Pinpoint the cell where the given text exists, returning its (X, Y) midpoint coordinate. 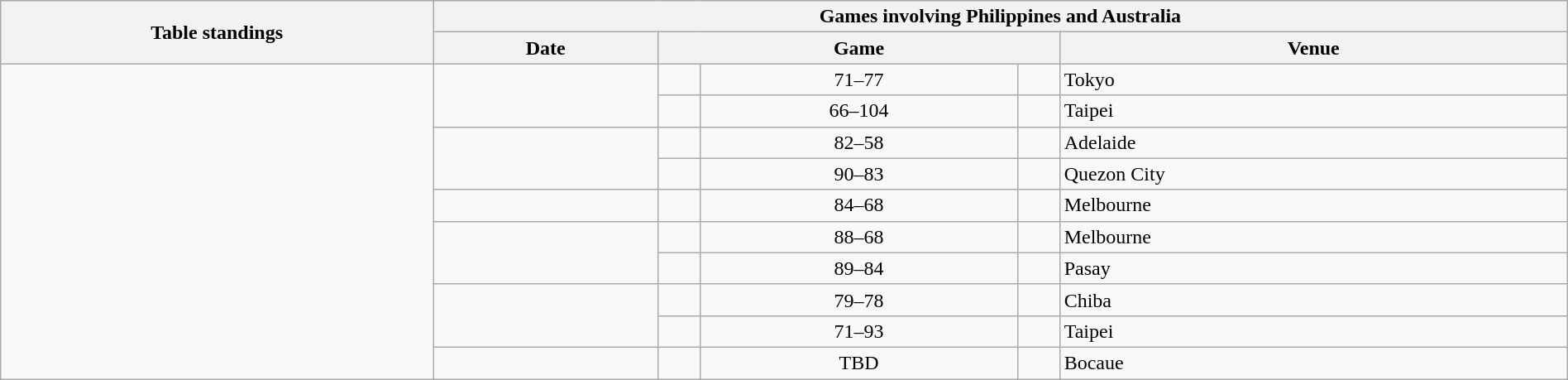
Date (546, 48)
Quezon City (1313, 174)
TBD (858, 363)
Table standings (217, 32)
66–104 (858, 111)
71–77 (858, 79)
90–83 (858, 174)
Games involving Philippines and Australia (1001, 17)
Game (858, 48)
Bocaue (1313, 363)
Chiba (1313, 300)
79–78 (858, 300)
84–68 (858, 205)
82–58 (858, 142)
Pasay (1313, 268)
88–68 (858, 237)
Venue (1313, 48)
89–84 (858, 268)
71–93 (858, 331)
Adelaide (1313, 142)
Tokyo (1313, 79)
